From the cell containing the given text, extract its center point as [x, y] coordinate. 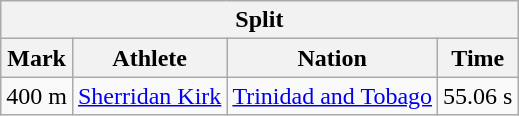
Split [260, 20]
Sherridan Kirk [149, 96]
55.06 s [478, 96]
Time [478, 58]
400 m [37, 96]
Athlete [149, 58]
Mark [37, 58]
Trinidad and Tobago [332, 96]
Nation [332, 58]
